From the cell containing the given text, extract its center point as (x, y) coordinate. 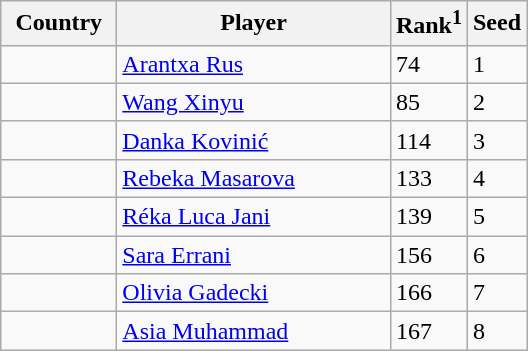
3 (496, 140)
Arantxa Rus (254, 64)
Rebeka Masarova (254, 178)
156 (428, 255)
Asia Muhammad (254, 331)
5 (496, 217)
Danka Kovinić (254, 140)
2 (496, 102)
133 (428, 178)
Seed (496, 24)
4 (496, 178)
Olivia Gadecki (254, 293)
74 (428, 64)
139 (428, 217)
8 (496, 331)
6 (496, 255)
Country (59, 24)
166 (428, 293)
Player (254, 24)
Wang Xinyu (254, 102)
114 (428, 140)
Rank1 (428, 24)
Sara Errani (254, 255)
Réka Luca Jani (254, 217)
7 (496, 293)
167 (428, 331)
1 (496, 64)
85 (428, 102)
